For the text-containing cell, return its midpoint in (X, Y) coordinate format. 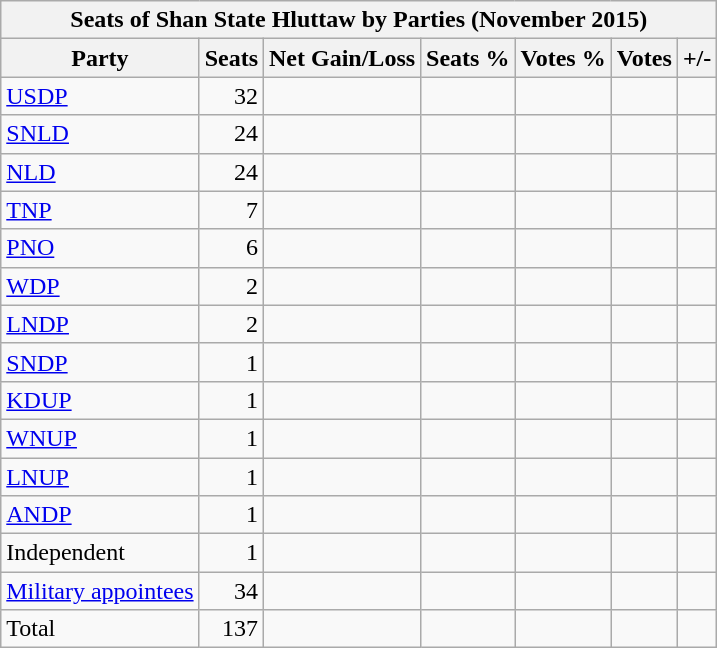
32 (231, 96)
NLD (100, 172)
WNUP (100, 438)
137 (231, 629)
KDUP (100, 400)
6 (231, 248)
LNUP (100, 477)
WDP (100, 286)
Votes (644, 58)
7 (231, 210)
34 (231, 591)
SNDP (100, 362)
ANDP (100, 515)
Total (100, 629)
+/- (696, 58)
PNO (100, 248)
TNP (100, 210)
Party (100, 58)
Military appointees (100, 591)
Net Gain/Loss (342, 58)
LNDP (100, 324)
Independent (100, 553)
Seats % (468, 58)
SNLD (100, 134)
USDP (100, 96)
Votes % (563, 58)
Seats (231, 58)
Seats of Shan State Hluttaw by Parties (November 2015) (359, 20)
